Provide the [X, Y] coordinate of the cell's center where the given text is located.  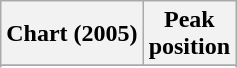
Chart (2005) [72, 34]
Peakposition [189, 34]
